Find where the given text appears and provide that cell's center as [X, Y] coordinate. 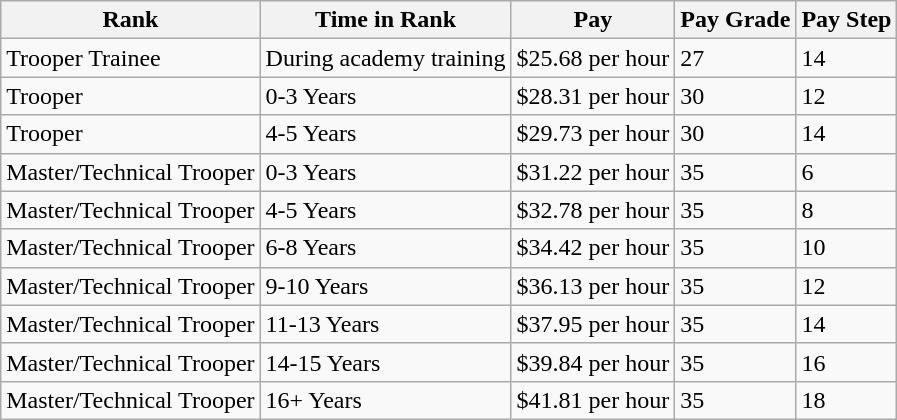
$39.84 per hour [593, 362]
16+ Years [386, 400]
8 [846, 210]
During academy training [386, 58]
$28.31 per hour [593, 96]
9-10 Years [386, 286]
Rank [130, 20]
$41.81 per hour [593, 400]
6-8 Years [386, 248]
Time in Rank [386, 20]
$36.13 per hour [593, 286]
16 [846, 362]
$29.73 per hour [593, 134]
27 [736, 58]
Pay Grade [736, 20]
Pay [593, 20]
$25.68 per hour [593, 58]
Trooper Trainee [130, 58]
10 [846, 248]
$32.78 per hour [593, 210]
18 [846, 400]
Pay Step [846, 20]
$37.95 per hour [593, 324]
14-15 Years [386, 362]
$34.42 per hour [593, 248]
$31.22 per hour [593, 172]
11-13 Years [386, 324]
6 [846, 172]
